Locate the cell with the specified text and output its [x, y] center coordinate. 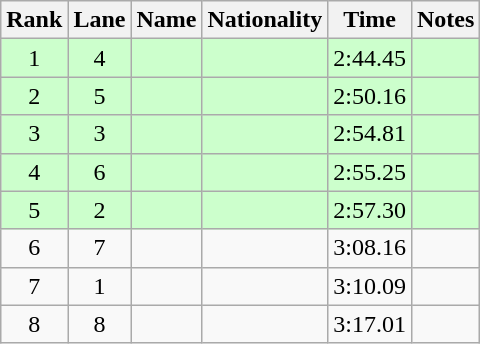
2:57.30 [370, 210]
Lane [100, 20]
2:44.45 [370, 58]
Nationality [265, 20]
Rank [34, 20]
Time [370, 20]
Notes [445, 20]
3:08.16 [370, 248]
2:50.16 [370, 96]
2:54.81 [370, 134]
Name [166, 20]
2:55.25 [370, 172]
3:10.09 [370, 286]
3:17.01 [370, 324]
